Locate the cell with the specified text and output its [X, Y] center coordinate. 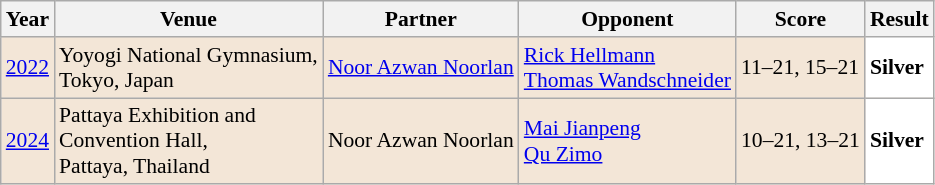
11–21, 15–21 [800, 68]
2024 [28, 142]
Year [28, 19]
Mai Jianpeng Qu Zimo [628, 142]
Pattaya Exhibition andConvention Hall,Pattaya, Thailand [188, 142]
10–21, 13–21 [800, 142]
Score [800, 19]
2022 [28, 68]
Opponent [628, 19]
Partner [421, 19]
Result [900, 19]
Venue [188, 19]
Yoyogi National Gymnasium,Tokyo, Japan [188, 68]
Rick Hellmann Thomas Wandschneider [628, 68]
